Locate the cell with the specified text and output its [X, Y] center coordinate. 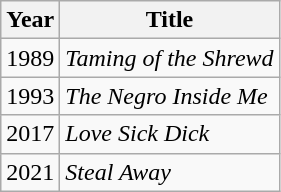
1993 [30, 96]
2021 [30, 172]
2017 [30, 134]
Love Sick Dick [170, 134]
Taming of the Shrewd [170, 58]
Steal Away [170, 172]
The Negro Inside Me [170, 96]
Title [170, 20]
1989 [30, 58]
Year [30, 20]
